Pinpoint the cell where the given text exists, returning its (x, y) midpoint coordinate. 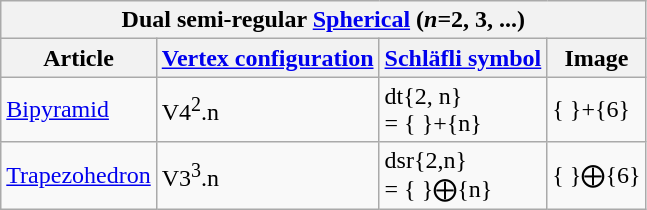
Bipyramid (78, 110)
Vertex configuration (268, 58)
dt{2, n}= { }+{n} (463, 110)
Dual semi-regular Spherical (n=2, 3, ...) (324, 20)
Article (78, 58)
Image (596, 58)
Trapezohedron (78, 176)
dsr{2,n}= { }⨁{n} (463, 176)
Schläfli symbol (463, 58)
V33.n (268, 176)
{ }⨁{6} (596, 176)
V42.n (268, 110)
{ }+{6} (596, 110)
